Find where the given text appears and provide that cell's center as [x, y] coordinate. 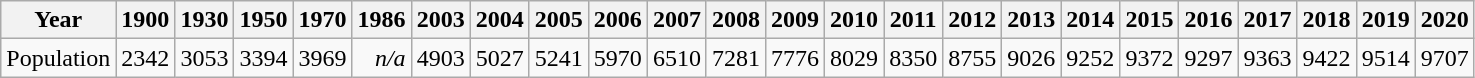
7776 [796, 58]
6510 [676, 58]
9372 [1150, 58]
5027 [500, 58]
5241 [558, 58]
2010 [854, 20]
Year [58, 20]
2019 [1386, 20]
3969 [322, 58]
3394 [264, 58]
2009 [796, 20]
2018 [1326, 20]
2342 [146, 58]
1970 [322, 20]
1950 [264, 20]
4903 [440, 58]
2020 [1444, 20]
2014 [1090, 20]
2007 [676, 20]
1986 [382, 20]
2005 [558, 20]
2006 [618, 20]
2013 [1032, 20]
9707 [1444, 58]
1900 [146, 20]
9026 [1032, 58]
9363 [1268, 58]
8755 [972, 58]
2012 [972, 20]
9422 [1326, 58]
2011 [914, 20]
n/a [382, 58]
1930 [204, 20]
9514 [1386, 58]
Population [58, 58]
5970 [618, 58]
7281 [736, 58]
2016 [1208, 20]
2004 [500, 20]
8350 [914, 58]
9252 [1090, 58]
2008 [736, 20]
9297 [1208, 58]
8029 [854, 58]
2015 [1150, 20]
2017 [1268, 20]
2003 [440, 20]
3053 [204, 58]
